Scan for the cell matching the given text and deliver its (X, Y) coordinate at center. 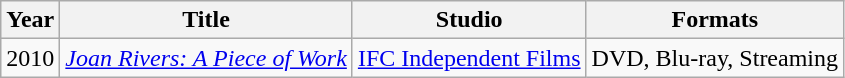
Joan Rivers: A Piece of Work (206, 58)
Year (30, 20)
2010 (30, 58)
Studio (469, 20)
Formats (714, 20)
DVD, Blu-ray, Streaming (714, 58)
Title (206, 20)
IFC Independent Films (469, 58)
